Output the (X, Y) coordinate of the center of the cell containing the given text.  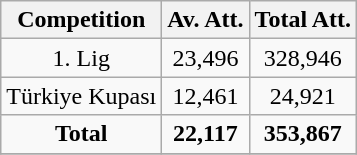
24,921 (303, 96)
1. Lig (82, 58)
Av. Att. (206, 20)
Competition (82, 20)
353,867 (303, 134)
Türkiye Kupası (82, 96)
Total Att. (303, 20)
328,946 (303, 58)
Total (82, 134)
22,117 (206, 134)
23,496 (206, 58)
12,461 (206, 96)
